Identify which cell holds the provided text, then report its [X, Y] central coordinate. 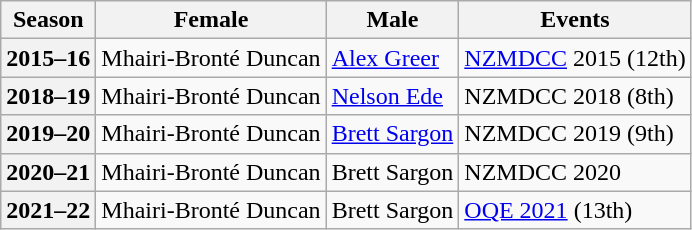
Alex Greer [392, 58]
2019–20 [48, 134]
NZMDCC 2015 (12th) [575, 58]
NZMDCC 2020 [575, 172]
2018–19 [48, 96]
2020–21 [48, 172]
Season [48, 20]
Nelson Ede [392, 96]
NZMDCC 2018 (8th) [575, 96]
NZMDCC 2019 (9th) [575, 134]
2021–22 [48, 210]
OQE 2021 (13th) [575, 210]
Female [211, 20]
Male [392, 20]
Events [575, 20]
2015–16 [48, 58]
